Pinpoint the cell where the given text exists, returning its (x, y) midpoint coordinate. 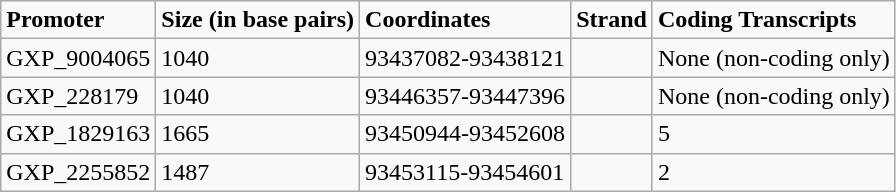
93446357-93447396 (466, 96)
GXP_2255852 (78, 172)
5 (774, 134)
2 (774, 172)
Size (in base pairs) (258, 20)
GXP_9004065 (78, 58)
Promoter (78, 20)
93450944-93452608 (466, 134)
Coordinates (466, 20)
Strand (612, 20)
93453115-93454601 (466, 172)
Coding Transcripts (774, 20)
GXP_228179 (78, 96)
1487 (258, 172)
GXP_1829163 (78, 134)
1665 (258, 134)
93437082-93438121 (466, 58)
